Determine the [x, y] coordinate at the center of the cell enclosing the given text.  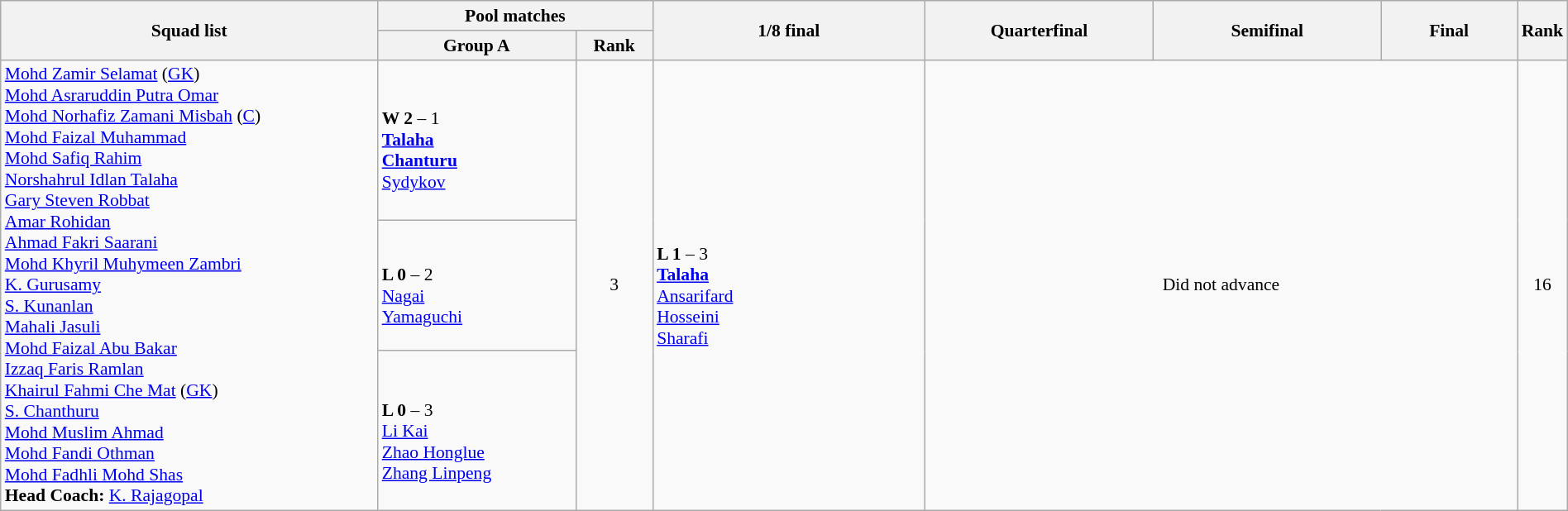
Pool matches [515, 16]
1/8 final [789, 30]
Did not advance [1221, 285]
3 [614, 285]
16 [1543, 285]
Semifinal [1267, 30]
W 2 – 1Talaha Chanturu Sydykov [476, 140]
L 0 – 3Li Kai Zhao Honglue Zhang Linpeng [476, 431]
Group A [476, 45]
L 1 – 3TalahaAnsarifard Hosseini Sharafi [789, 285]
Squad list [189, 30]
L 0 – 2Nagai Yamaguchi [476, 285]
Final [1449, 30]
Quarterfinal [1039, 30]
